Return (x, y) of the center of cell containing provided text 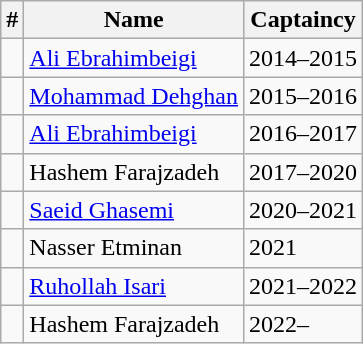
2021 (302, 248)
2022– (302, 324)
2016–2017 (302, 134)
# (12, 20)
2014–2015 (302, 58)
Captaincy (302, 20)
Saeid Ghasemi (134, 210)
Name (134, 20)
2015–2016 (302, 96)
2021–2022 (302, 286)
Ruhollah Isari (134, 286)
2020–2021 (302, 210)
Nasser Etminan (134, 248)
Mohammad Dehghan (134, 96)
2017–2020 (302, 172)
